Search for the cell housing the specified text and yield its (x, y) center coordinate. 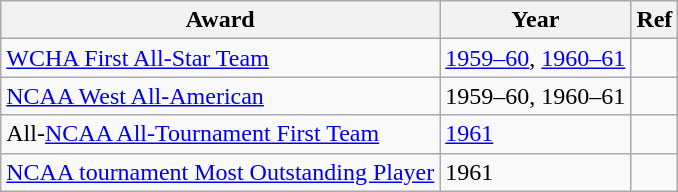
NCAA West All-American (220, 96)
Award (220, 20)
All-NCAA All-Tournament First Team (220, 134)
Year (536, 20)
NCAA tournament Most Outstanding Player (220, 172)
Ref (654, 20)
WCHA First All-Star Team (220, 58)
